Return (X, Y) of the center of cell containing provided text 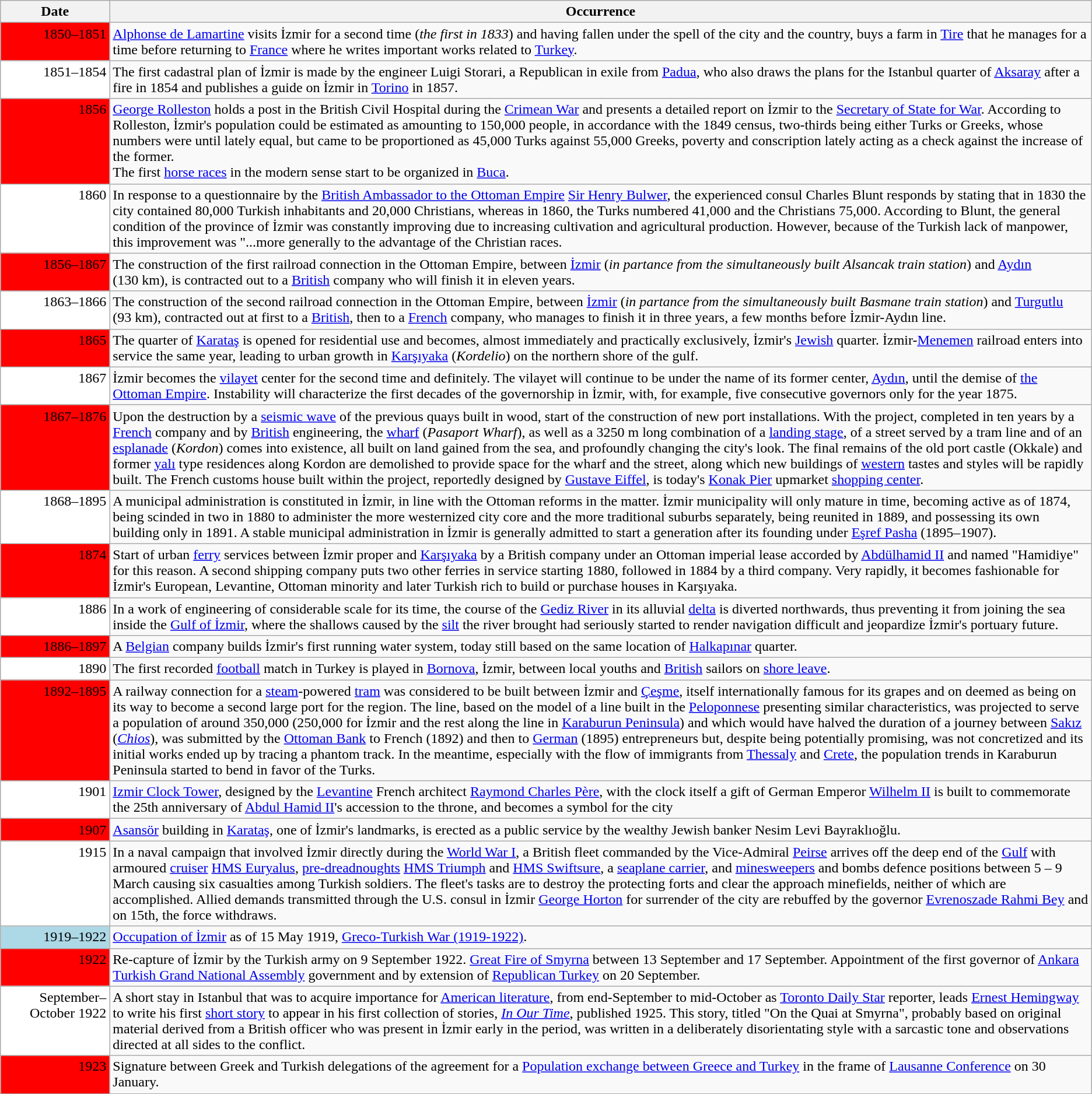
Date (55, 12)
1923 (55, 1074)
1892–1895 (55, 730)
1919–1922 (55, 937)
1915 (55, 883)
1901 (55, 800)
1856–1867 (55, 272)
The first recorded football match in Turkey is played in Bornova, İzmir, between local youths and British sailors on shore leave. (601, 669)
Occupation of İzmir as of 15 May 1919, Greco-Turkish War (1919-1922). (601, 937)
1860 (55, 218)
1868–1895 (55, 517)
1867 (55, 386)
Occurrence (601, 12)
1865 (55, 348)
1851–1854 (55, 79)
1890 (55, 669)
A Belgian company builds İzmir's first running water system, today still based on the same location of Halkapınar quarter. (601, 647)
September–October 1922 (55, 1021)
1867–1876 (55, 447)
1886–1897 (55, 647)
1856 (55, 141)
1907 (55, 830)
Asansör building in Karataş, one of İzmir's landmarks, is erected as a public service by the wealthy Jewish banker Nesim Levi Bayraklıoğlu. (601, 830)
1886 (55, 616)
1922 (55, 967)
1874 (55, 570)
1850–1851 (55, 42)
1863–1866 (55, 310)
